Find where the given text appears and provide that cell's center as (x, y) coordinate. 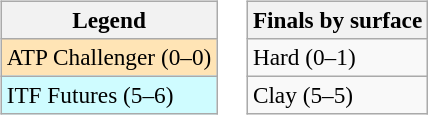
Hard (0–1) (337, 57)
Legend (108, 20)
ATP Challenger (0–0) (108, 57)
Finals by surface (337, 20)
Clay (5–5) (337, 95)
ITF Futures (5–6) (108, 95)
